Determine the (X, Y) coordinate at the center of the cell enclosing the given text.  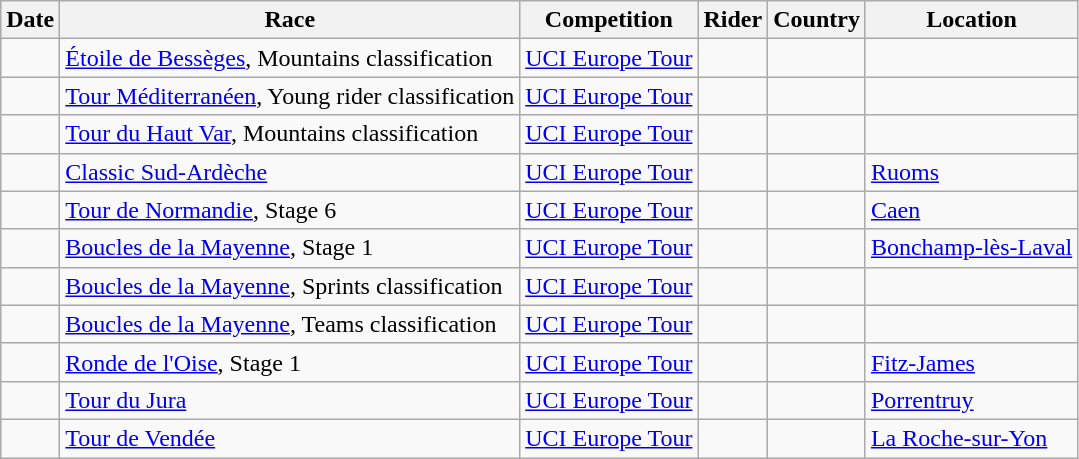
Tour de Normandie, Stage 6 (290, 210)
Boucles de la Mayenne, Stage 1 (290, 248)
Competition (609, 20)
Classic Sud-Ardèche (290, 172)
Bonchamp-lès-Laval (971, 248)
Tour de Vendée (290, 438)
Location (971, 20)
Ronde de l'Oise, Stage 1 (290, 362)
Date (30, 20)
Race (290, 20)
Caen (971, 210)
Ruoms (971, 172)
Porrentruy (971, 400)
Étoile de Bessèges, Mountains classification (290, 58)
Fitz-James (971, 362)
Tour du Jura (290, 400)
Country (817, 20)
Boucles de la Mayenne, Sprints classification (290, 286)
Tour du Haut Var, Mountains classification (290, 134)
Tour Méditerranéen, Young rider classification (290, 96)
La Roche-sur-Yon (971, 438)
Rider (733, 20)
Boucles de la Mayenne, Teams classification (290, 324)
